Pinpoint the cell where the given text exists, returning its (X, Y) midpoint coordinate. 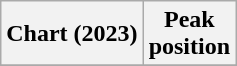
Peakposition (189, 34)
Chart (2023) (72, 34)
